Return [X, Y] of the center of cell containing provided text 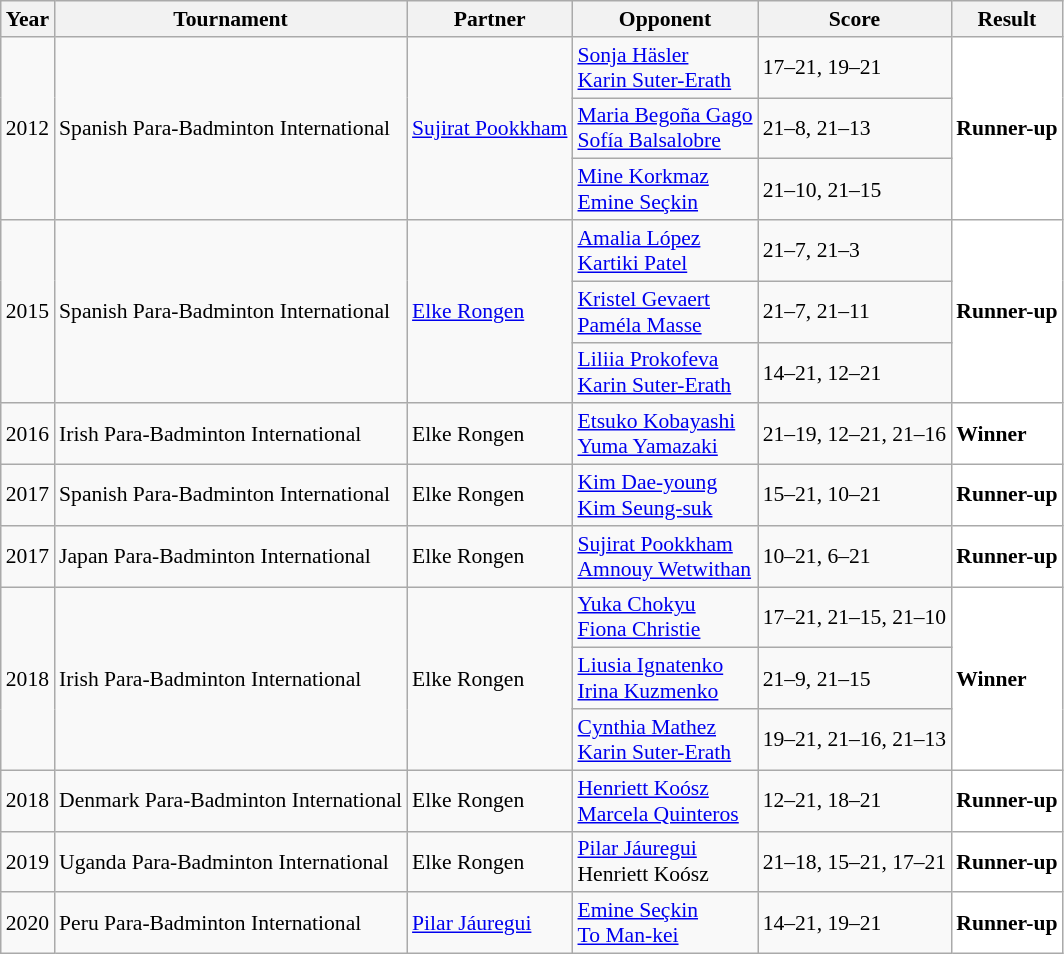
Cynthia Mathez Karin Suter-Erath [664, 740]
2020 [28, 924]
21–10, 21–15 [855, 190]
21–18, 15–21, 17–21 [855, 862]
2016 [28, 434]
Maria Begoña Gago Sofía Balsalobre [664, 128]
2012 [28, 128]
Peru Para-Badminton International [230, 924]
Liusia Ignatenko Irina Kuzmenko [664, 678]
Pilar Jáuregui [490, 924]
Japan Para-Badminton International [230, 556]
Amalia López Kartiki Patel [664, 250]
21–8, 21–13 [855, 128]
Uganda Para-Badminton International [230, 862]
Sujirat Pookkham Amnouy Wetwithan [664, 556]
Score [855, 19]
17–21, 19–21 [855, 68]
Emine Seçkin To Man-kei [664, 924]
Tournament [230, 19]
Pilar Jáuregui Henriett Koósz [664, 862]
14–21, 12–21 [855, 372]
Denmark Para-Badminton International [230, 800]
21–7, 21–3 [855, 250]
Sonja Häsler Karin Suter-Erath [664, 68]
19–21, 21–16, 21–13 [855, 740]
Year [28, 19]
Kim Dae-young Kim Seung-suk [664, 496]
10–21, 6–21 [855, 556]
Henriett Koósz Marcela Quinteros [664, 800]
21–9, 21–15 [855, 678]
Opponent [664, 19]
14–21, 19–21 [855, 924]
2015 [28, 312]
Etsuko Kobayashi Yuma Yamazaki [664, 434]
15–21, 10–21 [855, 496]
12–21, 18–21 [855, 800]
21–7, 21–11 [855, 312]
17–21, 21–15, 21–10 [855, 618]
Partner [490, 19]
Sujirat Pookkham [490, 128]
Yuka Chokyu Fiona Christie [664, 618]
Liliia Prokofeva Karin Suter-Erath [664, 372]
Result [1006, 19]
21–19, 12–21, 21–16 [855, 434]
2019 [28, 862]
Kristel Gevaert Paméla Masse [664, 312]
Mine Korkmaz Emine Seçkin [664, 190]
